Output the (x, y) coordinate of the center of the cell containing the given text.  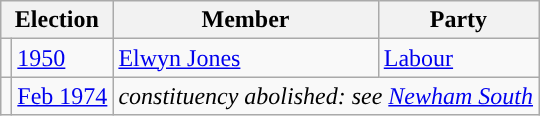
Member (246, 20)
Election (57, 20)
1950 (62, 58)
Labour (458, 58)
Elwyn Jones (246, 58)
Party (458, 20)
constituency abolished: see Newham South (326, 96)
Feb 1974 (62, 96)
